Locate the cell with the specified text and output its (X, Y) center coordinate. 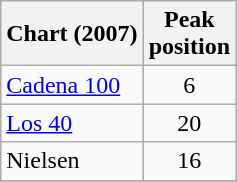
Cadena 100 (72, 85)
16 (189, 161)
Peakposition (189, 34)
Los 40 (72, 123)
6 (189, 85)
Nielsen (72, 161)
20 (189, 123)
Chart (2007) (72, 34)
